Find where the given text appears and provide that cell's center as [x, y] coordinate. 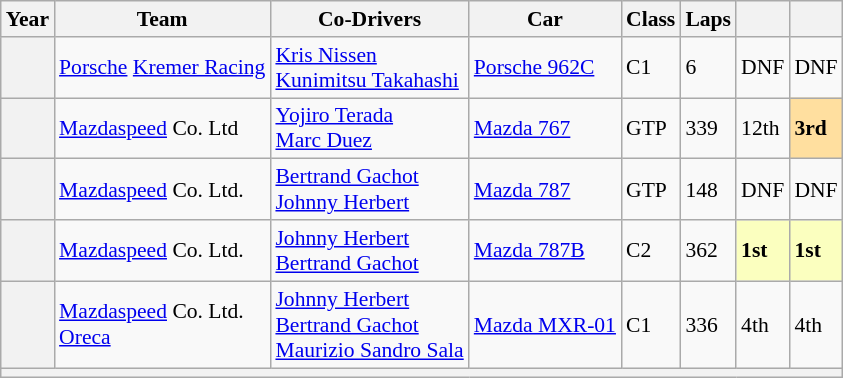
Mazda 767 [545, 128]
Laps [708, 19]
C2 [650, 250]
336 [708, 324]
Mazda 787B [545, 250]
Porsche Kremer Racing [162, 68]
12th [762, 128]
362 [708, 250]
Mazda MXR-01 [545, 324]
Kris Nissen Kunimitsu Takahashi [369, 68]
Mazda 787 [545, 190]
Car [545, 19]
Johnny Herbert Bertrand Gachot [369, 250]
339 [708, 128]
Co-Drivers [369, 19]
Bertrand Gachot Johnny Herbert [369, 190]
Year [28, 19]
Team [162, 19]
3rd [816, 128]
Mazdaspeed Co. Ltd. Oreca [162, 324]
Class [650, 19]
148 [708, 190]
Yojiro Terada Marc Duez [369, 128]
Johnny Herbert Bertrand Gachot Maurizio Sandro Sala [369, 324]
Porsche 962C [545, 68]
Mazdaspeed Co. Ltd [162, 128]
6 [708, 68]
